Determine the [x, y] coordinate at the center of the cell enclosing the given text.  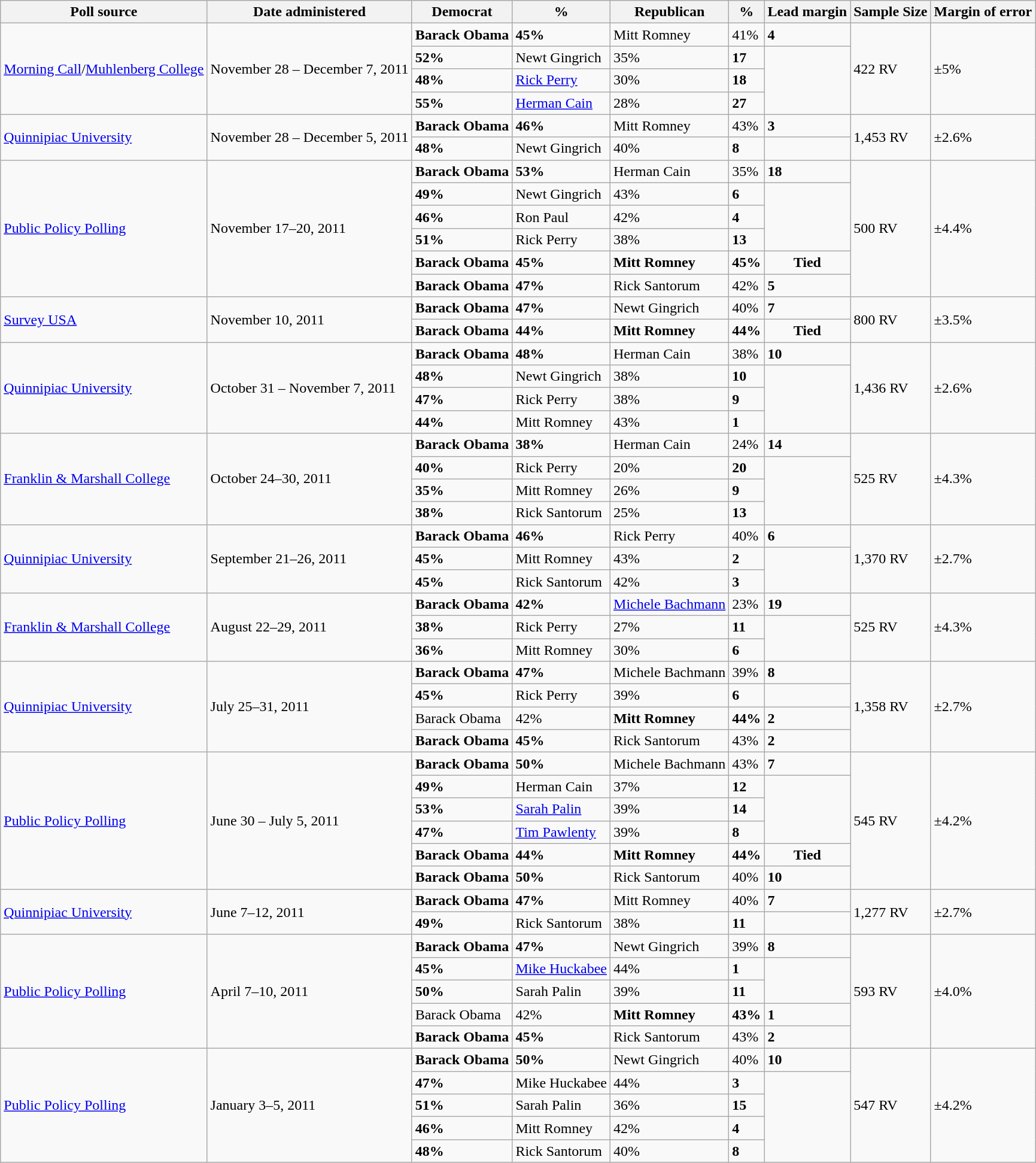
October 24–30, 2011 [309, 479]
Democrat [462, 12]
Tim Pawlenty [561, 832]
1,436 RV [891, 388]
52% [462, 57]
January 3–5, 2011 [309, 1106]
24% [747, 445]
1,277 RV [891, 912]
27% [670, 627]
October 31 – November 7, 2011 [309, 388]
37% [670, 787]
15 [747, 1106]
±4.4% [983, 228]
1,358 RV [891, 707]
July 25–31, 2011 [309, 707]
±4.0% [983, 991]
55% [462, 103]
26% [670, 490]
20 [747, 467]
Ron Paul [561, 217]
1,370 RV [891, 558]
November 28 – December 7, 2011 [309, 69]
November 10, 2011 [309, 320]
500 RV [891, 228]
±3.5% [983, 320]
November 28 – December 5, 2011 [309, 137]
593 RV [891, 991]
1,453 RV [891, 137]
Survey USA [104, 320]
27 [747, 103]
November 17–20, 2011 [309, 228]
545 RV [891, 821]
19 [807, 604]
Date administered [309, 12]
August 22–29, 2011 [309, 627]
September 21–26, 2011 [309, 558]
Margin of error [983, 12]
Lead margin [807, 12]
17 [747, 57]
Morning Call/Muhlenberg College [104, 69]
422 RV [891, 69]
June 30 – July 5, 2011 [309, 821]
Sample Size [891, 12]
June 7–12, 2011 [309, 912]
800 RV [891, 320]
5 [807, 286]
April 7–10, 2011 [309, 991]
Poll source [104, 12]
Republican [670, 12]
547 RV [891, 1106]
23% [747, 604]
41% [747, 35]
12 [747, 787]
±5% [983, 69]
28% [670, 103]
20% [670, 467]
25% [670, 513]
